Capture the cell that displays the provided text and extract its [X, Y] central coordinate. 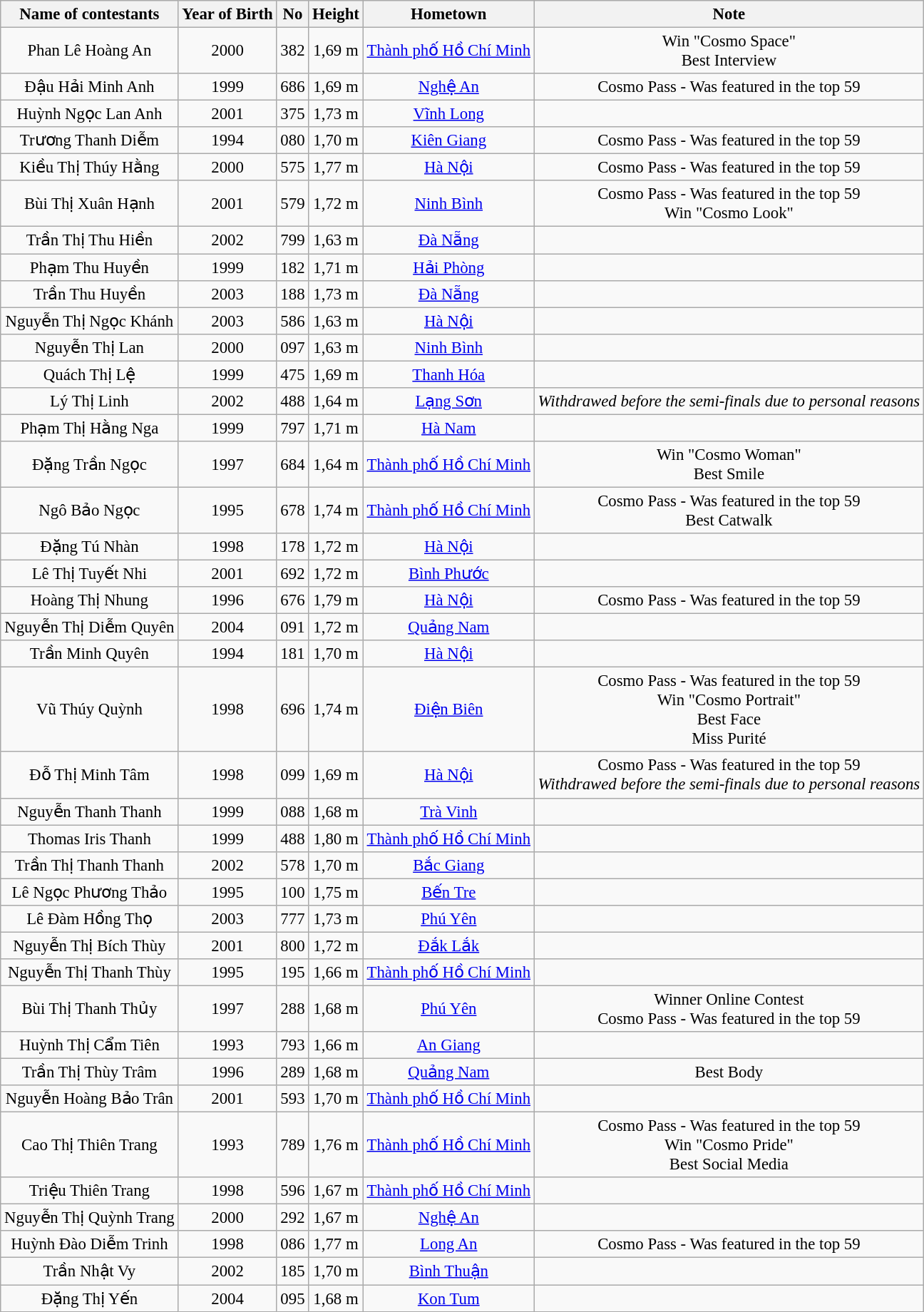
Đắk Lắk [448, 945]
Withdrawed before the semi-finals due to personal reasons [729, 401]
1,75 m [336, 892]
Trương Thanh Diễm [90, 140]
Bùi Thị Xuân Hạnh [90, 204]
Hà Nam [448, 428]
Trần Thị Thu Hiền [90, 240]
Trần Thị Thanh Thanh [90, 865]
Thomas Iris Thanh [90, 839]
789 [292, 1145]
Winner Online ContestCosmo Pass - Was featured in the top 59 [729, 1008]
Win "Cosmo Woman"Best Smile [729, 465]
182 [292, 267]
686 [292, 87]
Cosmo Pass - Was featured in the top 59Win "Cosmo Pride"Best Social Media [729, 1145]
Kon Tum [448, 1298]
095 [292, 1298]
Hải Phòng [448, 267]
Kiều Thị Thúy Hằng [90, 168]
Lạng Sơn [448, 401]
099 [292, 776]
Name of contestants [90, 14]
382 [292, 51]
Win "Cosmo Space"Best Interview [729, 51]
676 [292, 600]
Cosmo Pass - Was featured in the top 59Win "Cosmo Look" [729, 204]
Hoàng Thị Nhung [90, 600]
Triệu Thiên Trang [90, 1191]
797 [292, 428]
Quách Thị Lệ [90, 374]
1,79 m [336, 600]
Phạm Thu Huyền [90, 267]
Kiên Giang [448, 140]
088 [292, 811]
Lê Thị Tuyết Nhi [90, 574]
1,80 m [336, 839]
Nguyễn Thị Ngọc Khánh [90, 321]
Nguyễn Thị Bích Thùy [90, 945]
793 [292, 1045]
289 [292, 1072]
Lê Đàm Hồng Thọ [90, 919]
Đặng Tú Nhàn [90, 547]
1,76 m [336, 1145]
Long An [448, 1244]
195 [292, 973]
Best Body [729, 1072]
Cosmo Pass - Was featured in the top 59Best Catwalk [729, 511]
Phan Lê Hoàng An [90, 51]
Vũ Thúy Quỳnh [90, 710]
Year of Birth [227, 14]
Trần Minh Quyên [90, 654]
Nguyễn Thị Lan [90, 347]
Điện Biên [448, 710]
Phạm Thị Hằng Nga [90, 428]
Nguyễn Hoàng Bảo Trân [90, 1099]
799 [292, 240]
375 [292, 114]
692 [292, 574]
Lê Ngọc Phương Thảo [90, 892]
Cosmo Pass - Was featured in the top 59Withdrawed before the semi-finals due to personal reasons [729, 776]
086 [292, 1244]
593 [292, 1099]
Huỳnh Ngọc Lan Anh [90, 114]
Thanh Hóa [448, 374]
Cosmo Pass - Was featured in the top 59Win "Cosmo Portrait"Best FaceMiss Purité [729, 710]
No [292, 14]
091 [292, 627]
696 [292, 710]
Bắc Giang [448, 865]
Nguyễn Thị Thanh Thùy [90, 973]
185 [292, 1271]
Trần Nhật Vy [90, 1271]
Đặng Trần Ngọc [90, 465]
Lý Thị Linh [90, 401]
An Giang [448, 1045]
Vĩnh Long [448, 114]
288 [292, 1008]
Ngô Bảo Ngọc [90, 511]
100 [292, 892]
Cao Thị Thiên Trang [90, 1145]
586 [292, 321]
Hometown [448, 14]
Nguyễn Thị Diễm Quyên [90, 627]
080 [292, 140]
Nguyễn Thanh Thanh [90, 811]
579 [292, 204]
684 [292, 465]
Huỳnh Thị Cẩm Tiên [90, 1045]
188 [292, 294]
181 [292, 654]
578 [292, 865]
Trà Vinh [448, 811]
178 [292, 547]
Bình Thuận [448, 1271]
575 [292, 168]
292 [292, 1218]
475 [292, 374]
Bến Tre [448, 892]
777 [292, 919]
Đặng Thị Yến [90, 1298]
Nguyễn Thị Quỳnh Trang [90, 1218]
678 [292, 511]
Trần Thị Thùy Trâm [90, 1072]
097 [292, 347]
Huỳnh Đào Diễm Trinh [90, 1244]
Trần Thu Huyền [90, 294]
Đậu Hải Minh Anh [90, 87]
Height [336, 14]
800 [292, 945]
Bình Phước [448, 574]
Đỗ Thị Minh Tâm [90, 776]
Bùi Thị Thanh Thủy [90, 1008]
Note [729, 14]
596 [292, 1191]
